Return the (X, Y) coordinate for the center point of the cell that contains the specified text.  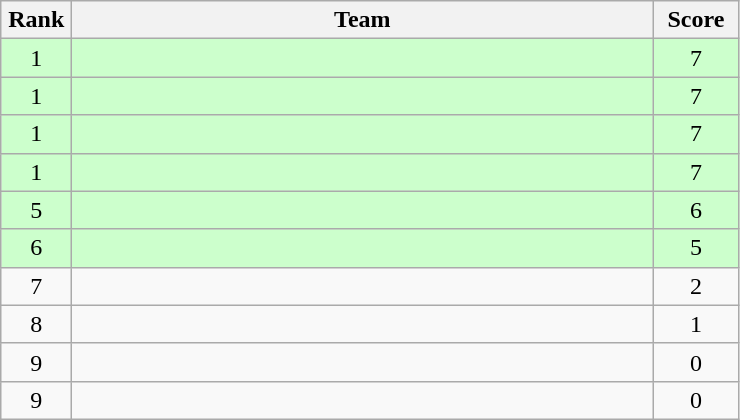
Team (362, 20)
8 (36, 324)
Rank (36, 20)
2 (696, 286)
Score (696, 20)
